Pinpoint the cell where the given text exists, returning its (x, y) midpoint coordinate. 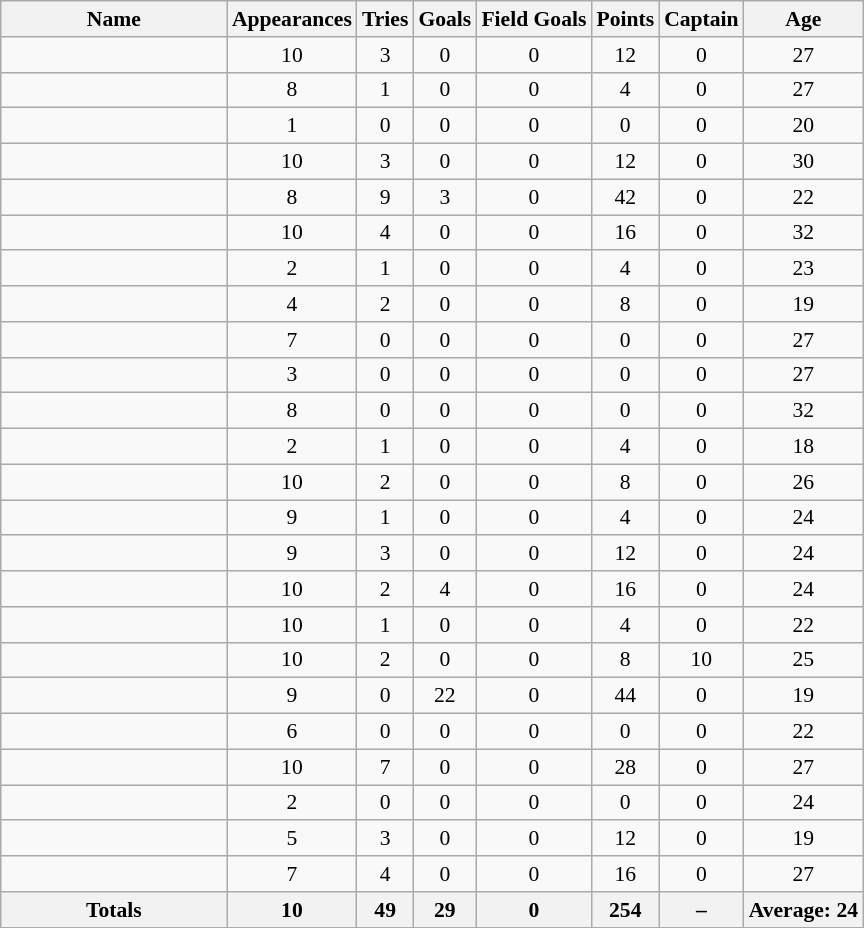
Captain (702, 19)
Appearances (292, 19)
Field Goals (534, 19)
28 (625, 767)
6 (292, 732)
49 (385, 910)
Goals (444, 19)
29 (444, 910)
Age (804, 19)
Totals (114, 910)
– (702, 910)
18 (804, 447)
25 (804, 660)
44 (625, 696)
254 (625, 910)
Points (625, 19)
26 (804, 482)
Name (114, 19)
42 (625, 197)
20 (804, 126)
23 (804, 269)
5 (292, 839)
Tries (385, 19)
Average: 24 (804, 910)
30 (804, 162)
